Capture the cell that displays the provided text and extract its [x, y] central coordinate. 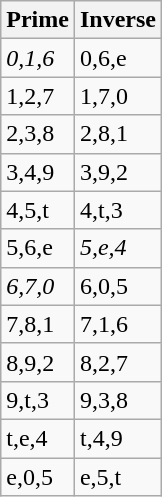
4,5,t [38, 210]
t,4,9 [118, 438]
Prime [38, 20]
8,2,7 [118, 362]
7,1,6 [118, 324]
7,8,1 [38, 324]
Inverse [118, 20]
1,2,7 [38, 96]
6,0,5 [118, 286]
5,e,4 [118, 248]
e,0,5 [38, 477]
9,t,3 [38, 400]
0,1,6 [38, 58]
5,6,e [38, 248]
9,3,8 [118, 400]
3,4,9 [38, 172]
0,6,e [118, 58]
4,t,3 [118, 210]
1,7,0 [118, 96]
6,7,0 [38, 286]
t,e,4 [38, 438]
2,8,1 [118, 134]
e,5,t [118, 477]
8,9,2 [38, 362]
2,3,8 [38, 134]
3,9,2 [118, 172]
